Search for the cell housing the specified text and yield its [x, y] center coordinate. 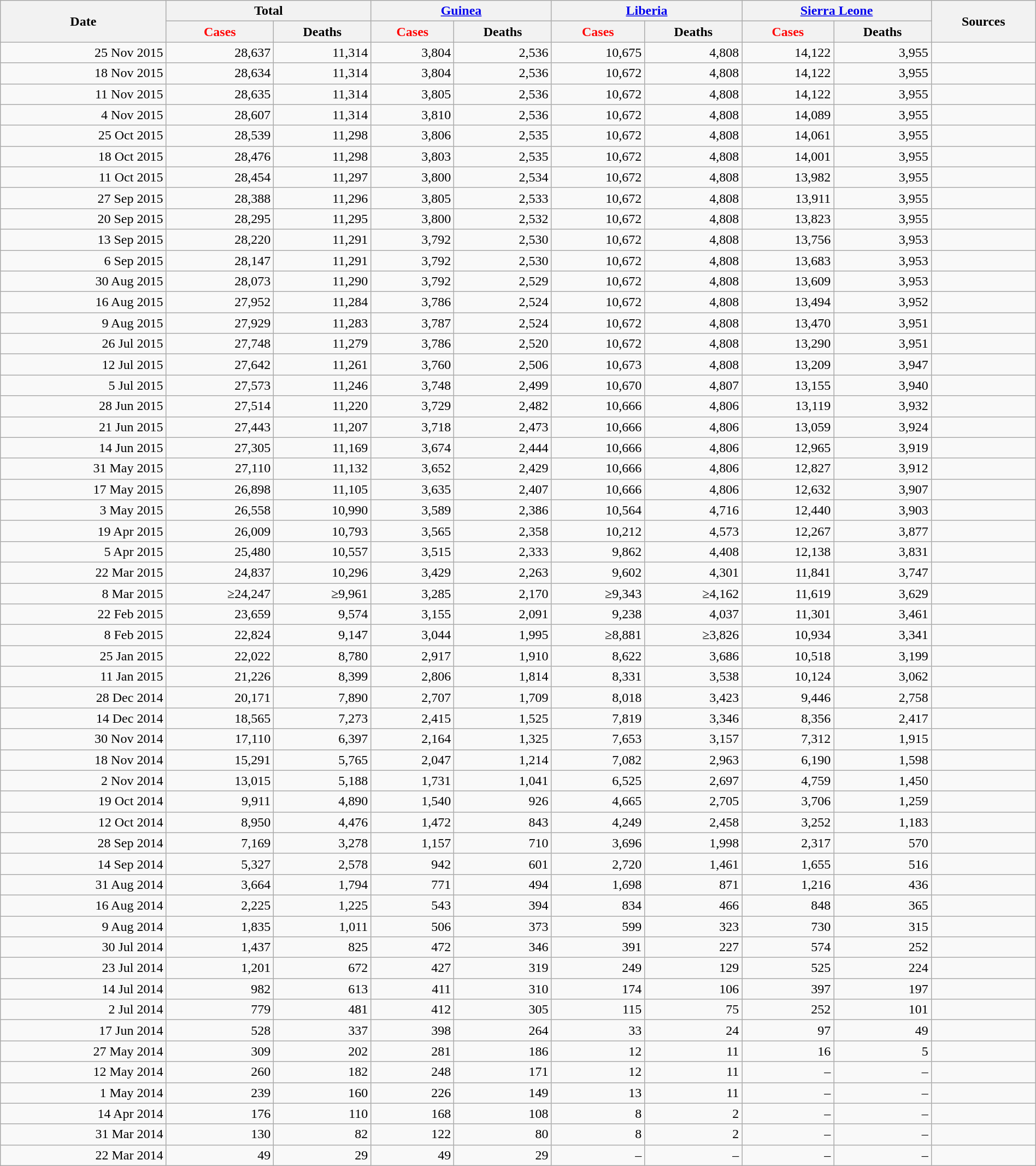
≥8,881 [598, 635]
28,388 [220, 198]
10,212 [598, 531]
14 Sep 2014 [83, 864]
14 Jul 2014 [83, 989]
24,837 [220, 572]
8,331 [598, 677]
942 [413, 864]
319 [503, 968]
4,665 [598, 801]
14 Jun 2015 [83, 448]
Date [83, 21]
3,787 [413, 323]
11,841 [788, 572]
15,291 [220, 760]
97 [788, 1030]
4,408 [693, 552]
182 [322, 1072]
12,965 [788, 448]
11,283 [322, 323]
848 [788, 905]
28,637 [220, 52]
12,632 [788, 489]
1,183 [882, 822]
3,907 [882, 489]
10,934 [788, 635]
248 [413, 1072]
9,446 [788, 698]
1,437 [220, 947]
3,157 [693, 739]
1,995 [503, 635]
27,514 [220, 406]
599 [598, 927]
Total [269, 11]
4,716 [693, 510]
1,540 [413, 801]
11,279 [322, 344]
14,001 [788, 156]
2,520 [503, 344]
8,950 [220, 822]
3,760 [413, 365]
12,827 [788, 468]
28,607 [220, 115]
871 [693, 884]
7,890 [322, 698]
3,810 [413, 115]
1,201 [220, 968]
Liberia [647, 11]
28,147 [220, 261]
1,814 [503, 677]
2,444 [503, 448]
5,188 [322, 781]
13,609 [788, 282]
525 [788, 968]
11 Jan 2015 [83, 677]
2,697 [693, 781]
337 [322, 1030]
20 Sep 2015 [83, 219]
3,903 [882, 510]
3,877 [882, 531]
2,506 [503, 365]
1,216 [788, 884]
365 [882, 905]
982 [220, 989]
3,278 [322, 843]
≥9,961 [322, 593]
7,819 [598, 718]
8,780 [322, 656]
3,806 [413, 136]
13,155 [788, 385]
1,698 [598, 884]
2,047 [413, 760]
1,214 [503, 760]
18,565 [220, 718]
5,765 [322, 760]
2,458 [693, 822]
18 Nov 2015 [83, 73]
9,574 [322, 614]
8,622 [598, 656]
22,022 [220, 656]
2,806 [413, 677]
186 [503, 1051]
4,037 [693, 614]
30 Nov 2014 [83, 739]
18 Nov 2014 [83, 760]
1,655 [788, 864]
2,317 [788, 843]
926 [503, 801]
3,652 [413, 468]
10,564 [598, 510]
13,290 [788, 344]
101 [882, 1010]
106 [693, 989]
10,670 [598, 385]
11,261 [322, 365]
8,399 [322, 677]
825 [322, 947]
5,327 [220, 864]
27 May 2014 [83, 1051]
108 [503, 1114]
≥4,162 [693, 593]
1,915 [882, 739]
202 [322, 1051]
13,470 [788, 323]
174 [598, 989]
7,312 [788, 739]
516 [882, 864]
4,890 [322, 801]
249 [598, 968]
3,199 [882, 656]
227 [693, 947]
28 Jun 2015 [83, 406]
3,664 [220, 884]
3,932 [882, 406]
436 [882, 884]
570 [882, 843]
397 [788, 989]
16 Aug 2014 [83, 905]
7,082 [598, 760]
391 [598, 947]
2,358 [503, 531]
23 Jul 2014 [83, 968]
2,225 [220, 905]
26,558 [220, 510]
2,386 [503, 510]
75 [693, 1010]
27,748 [220, 344]
7,169 [220, 843]
13 Sep 2015 [83, 239]
13,059 [788, 427]
2,532 [503, 219]
2,707 [413, 698]
2,473 [503, 427]
315 [882, 927]
9 Aug 2014 [83, 927]
1,041 [503, 781]
2,917 [413, 656]
1,461 [693, 864]
494 [503, 884]
Sierra Leone [837, 11]
412 [413, 1010]
2 Nov 2014 [83, 781]
1,472 [413, 822]
309 [220, 1051]
28,073 [220, 282]
10,557 [322, 552]
6,525 [598, 781]
2,164 [413, 739]
27 Sep 2015 [83, 198]
3,252 [788, 822]
176 [220, 1114]
3,919 [882, 448]
168 [413, 1114]
3,674 [413, 448]
21 Jun 2015 [83, 427]
31 Mar 2014 [83, 1134]
9,862 [598, 552]
9,911 [220, 801]
11 Oct 2015 [83, 177]
11,246 [322, 385]
4,573 [693, 531]
3,341 [882, 635]
1,259 [882, 801]
3,538 [693, 677]
2,533 [503, 198]
12 Jul 2015 [83, 365]
8 Mar 2015 [83, 593]
16 Aug 2015 [83, 302]
27,929 [220, 323]
3,940 [882, 385]
543 [413, 905]
22 Mar 2014 [83, 1155]
11 Nov 2015 [83, 94]
12 May 2014 [83, 1072]
28,476 [220, 156]
20,171 [220, 698]
3,729 [413, 406]
11,105 [322, 489]
25 Nov 2015 [83, 52]
22,824 [220, 635]
82 [322, 1134]
4,759 [788, 781]
9 Aug 2015 [83, 323]
130 [220, 1134]
110 [322, 1114]
13,209 [788, 365]
3,062 [882, 677]
4,301 [693, 572]
5 [882, 1051]
14 Apr 2014 [83, 1114]
10,673 [598, 365]
672 [322, 968]
8,018 [598, 698]
3,947 [882, 365]
27,305 [220, 448]
3,629 [882, 593]
3,461 [882, 614]
3,747 [882, 572]
3,635 [413, 489]
613 [322, 989]
12,440 [788, 510]
10,793 [322, 531]
11,297 [322, 177]
9,602 [598, 572]
80 [503, 1134]
28,295 [220, 219]
8,356 [788, 718]
3,696 [598, 843]
3,044 [413, 635]
3,423 [693, 698]
26 Jul 2015 [83, 344]
31 May 2015 [83, 468]
2,534 [503, 177]
481 [322, 1010]
13,982 [788, 177]
4,807 [693, 385]
197 [882, 989]
528 [220, 1030]
1,794 [322, 884]
16 [788, 1051]
11,132 [322, 468]
2,499 [503, 385]
13,911 [788, 198]
3 May 2015 [83, 510]
11,295 [322, 219]
21,226 [220, 677]
18 Oct 2015 [83, 156]
19 Oct 2014 [83, 801]
28,539 [220, 136]
3,706 [788, 801]
27,952 [220, 302]
26,898 [220, 489]
28,635 [220, 94]
26,009 [220, 531]
7,273 [322, 718]
14,061 [788, 136]
11,207 [322, 427]
≥24,247 [220, 593]
10,296 [322, 572]
310 [503, 989]
28 Sep 2014 [83, 843]
33 [598, 1030]
1,998 [693, 843]
Sources [984, 21]
25 Oct 2015 [83, 136]
3,565 [413, 531]
1,910 [503, 656]
224 [882, 968]
14 Dec 2014 [83, 718]
398 [413, 1030]
6,397 [322, 739]
13,683 [788, 261]
239 [220, 1093]
601 [503, 864]
2,578 [322, 864]
6,190 [788, 760]
779 [220, 1010]
2,482 [503, 406]
2,529 [503, 282]
12 Oct 2014 [83, 822]
28 Dec 2014 [83, 698]
17 May 2015 [83, 489]
394 [503, 905]
115 [598, 1010]
834 [598, 905]
1,598 [882, 760]
264 [503, 1030]
27,110 [220, 468]
30 Aug 2015 [83, 282]
13,015 [220, 781]
11,169 [322, 448]
5 Apr 2015 [83, 552]
506 [413, 927]
3,912 [882, 468]
≥9,343 [598, 593]
1,731 [413, 781]
22 Feb 2015 [83, 614]
2,963 [693, 760]
149 [503, 1093]
19 Apr 2015 [83, 531]
2,415 [413, 718]
466 [693, 905]
323 [693, 927]
10,675 [598, 52]
1,709 [503, 698]
2,333 [503, 552]
13,494 [788, 302]
31 Aug 2014 [83, 884]
2,429 [503, 468]
2,720 [598, 864]
5 Jul 2015 [83, 385]
11,296 [322, 198]
11,619 [788, 593]
129 [693, 968]
9,238 [598, 614]
10,124 [788, 677]
27,642 [220, 365]
28,220 [220, 239]
3,346 [693, 718]
3,803 [413, 156]
710 [503, 843]
2,417 [882, 718]
22 Mar 2015 [83, 572]
3,429 [413, 572]
2,263 [503, 572]
10,518 [788, 656]
160 [322, 1093]
27,443 [220, 427]
730 [788, 927]
260 [220, 1072]
30 Jul 2014 [83, 947]
427 [413, 968]
1,011 [322, 927]
281 [413, 1051]
4,249 [598, 822]
305 [503, 1010]
771 [413, 884]
11,220 [322, 406]
28,634 [220, 73]
17,110 [220, 739]
11,284 [322, 302]
3,831 [882, 552]
12,267 [788, 531]
411 [413, 989]
1 May 2014 [83, 1093]
226 [413, 1093]
28,454 [220, 177]
25,480 [220, 552]
122 [413, 1134]
2 Jul 2014 [83, 1010]
7,653 [598, 739]
13,119 [788, 406]
25 Jan 2015 [83, 656]
2,705 [693, 801]
13,756 [788, 239]
13 [598, 1093]
2,091 [503, 614]
14,089 [788, 115]
23,659 [220, 614]
2,758 [882, 698]
3,686 [693, 656]
10,990 [322, 510]
4,476 [322, 822]
3,924 [882, 427]
1,325 [503, 739]
27,573 [220, 385]
8 Feb 2015 [83, 635]
3,515 [413, 552]
346 [503, 947]
1,835 [220, 927]
1,450 [882, 781]
3,952 [882, 302]
12,138 [788, 552]
9,147 [322, 635]
6 Sep 2015 [83, 261]
2,170 [503, 593]
Guinea [461, 11]
1,525 [503, 718]
843 [503, 822]
574 [788, 947]
17 Jun 2014 [83, 1030]
3,718 [413, 427]
4 Nov 2015 [83, 115]
11,290 [322, 282]
373 [503, 927]
472 [413, 947]
3,748 [413, 385]
3,589 [413, 510]
3,285 [413, 593]
3,155 [413, 614]
11,301 [788, 614]
1,225 [322, 905]
171 [503, 1072]
≥3,826 [693, 635]
24 [693, 1030]
1,157 [413, 843]
2,407 [503, 489]
13,823 [788, 219]
